Return the (X, Y) coordinate for the center point of the cell that contains the specified text.  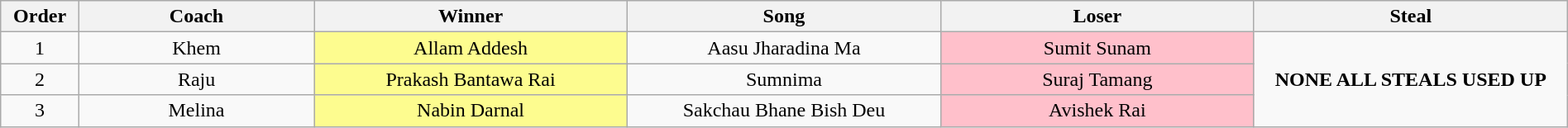
Sumit Sunam (1097, 48)
Raju (196, 79)
Coach (196, 17)
2 (40, 79)
Nabin Darnal (471, 111)
Song (784, 17)
Sumnima (784, 79)
Steal (1411, 17)
3 (40, 111)
Winner (471, 17)
Sakchau Bhane Bish Deu (784, 111)
Allam Addesh (471, 48)
Khem (196, 48)
Melina (196, 111)
Order (40, 17)
Aasu Jharadina Ma (784, 48)
Loser (1097, 17)
Prakash Bantawa Rai (471, 79)
NONE ALL STEALS USED UP (1411, 79)
Avishek Rai (1097, 111)
Suraj Tamang (1097, 79)
1 (40, 48)
